Find where the given text appears and provide that cell's center as (X, Y) coordinate. 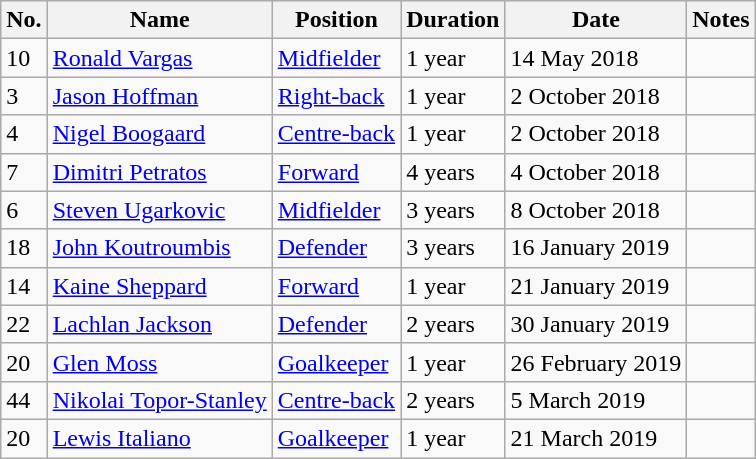
7 (24, 172)
Notes (721, 20)
Date (596, 20)
Jason Hoffman (160, 96)
4 years (453, 172)
Glen Moss (160, 362)
44 (24, 400)
Kaine Sheppard (160, 286)
Lewis Italiano (160, 438)
Lachlan Jackson (160, 324)
14 (24, 286)
18 (24, 248)
14 May 2018 (596, 58)
Dimitri Petratos (160, 172)
16 January 2019 (596, 248)
6 (24, 210)
Nigel Boogaard (160, 134)
Nikolai Topor-Stanley (160, 400)
22 (24, 324)
4 (24, 134)
No. (24, 20)
Steven Ugarkovic (160, 210)
3 (24, 96)
Position (336, 20)
Duration (453, 20)
5 March 2019 (596, 400)
21 March 2019 (596, 438)
8 October 2018 (596, 210)
Ronald Vargas (160, 58)
John Koutroumbis (160, 248)
30 January 2019 (596, 324)
Name (160, 20)
26 February 2019 (596, 362)
Right-back (336, 96)
10 (24, 58)
21 January 2019 (596, 286)
4 October 2018 (596, 172)
